Pinpoint the cell where the given text exists, returning its (X, Y) midpoint coordinate. 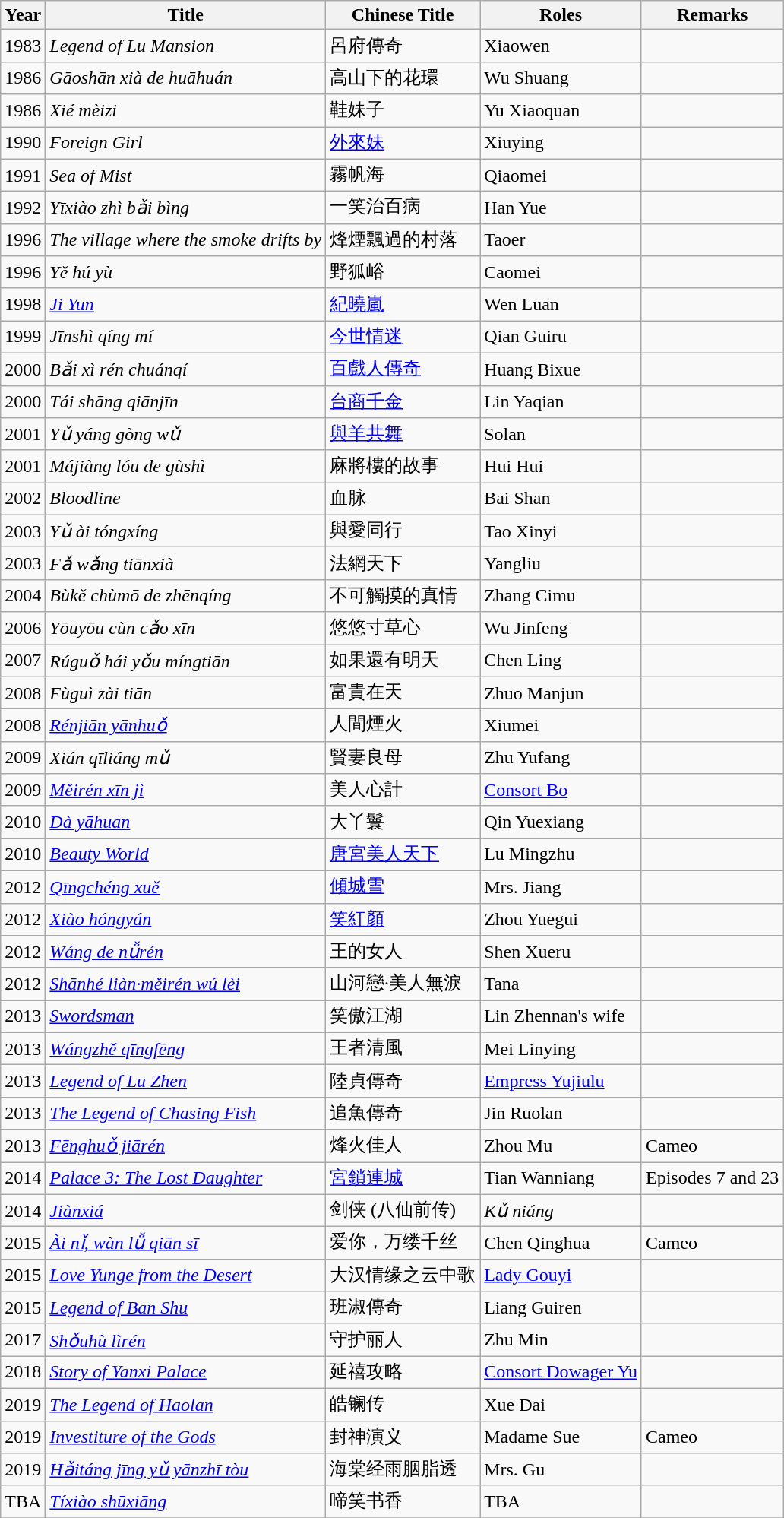
1990 (23, 143)
Xiumei (561, 725)
Fùguì zài tiān (185, 693)
笑傲江湖 (403, 1017)
Xiào hóngyán (185, 920)
海棠经雨胭脂透 (403, 1470)
Qiaomei (561, 175)
Xue Dai (561, 1405)
2002 (23, 499)
如果還有明天 (403, 661)
封神演义 (403, 1437)
Zhang Cimu (561, 596)
百戲人傳奇 (403, 369)
Han Yue (561, 208)
The Legend of Haolan (185, 1405)
Caomei (561, 272)
Bùkě chùmō de zhēnqíng (185, 596)
霧帆海 (403, 175)
1998 (23, 304)
陸貞傳奇 (403, 1081)
Rúguǒ hái yǒu míngtiān (185, 661)
呂府傳奇 (403, 46)
Legend of Ban Shu (185, 1307)
台商千金 (403, 401)
剑侠 (八仙前传) (403, 1210)
Foreign Girl (185, 143)
Legend of Lu Zhen (185, 1081)
Bai Shan (561, 499)
Wu Shuang (561, 78)
Qīngchéng xuě (185, 886)
Fēnghuǒ jiārén (185, 1146)
Mrs. Gu (561, 1470)
Title (185, 15)
Liang Guiren (561, 1307)
1991 (23, 175)
Zhou Mu (561, 1146)
Yangliu (561, 564)
血脉 (403, 499)
Yě hú yù (185, 272)
鞋妹子 (403, 111)
Hui Hui (561, 467)
啼笑书香 (403, 1502)
唐宮美人天下 (403, 854)
Fǎ wǎng tiānxià (185, 564)
高山下的花環 (403, 78)
Xián qīliáng mǔ (185, 757)
Episodes 7 and 23 (712, 1178)
Roles (561, 15)
Qin Yuexiang (561, 822)
Yǔ ài tóngxíng (185, 531)
Jīnshì qíng mí (185, 338)
烽煙飄過的村落 (403, 240)
Yǔ yáng gòng wǔ (185, 435)
山河戀·美人無淚 (403, 984)
Lin Zhennan's wife (561, 1017)
Palace 3: The Lost Daughter (185, 1178)
延禧攻略 (403, 1373)
Yīxiào zhì bǎi bìng (185, 208)
Wángzhě qīngfēng (185, 1049)
Lin Yaqian (561, 401)
Rénjiān yānhuǒ (185, 725)
烽火佳人 (403, 1146)
Zhu Yufang (561, 757)
皓镧传 (403, 1405)
Ji Yun (185, 304)
Májiàng lóu de gùshì (185, 467)
法網天下 (403, 564)
Yōuyōu cùn cǎo xīn (185, 628)
Chen Ling (561, 661)
野狐峪 (403, 272)
Lu Mingzhu (561, 854)
2006 (23, 628)
Madame Sue (561, 1437)
1983 (23, 46)
2018 (23, 1373)
The Legend of Chasing Fish (185, 1113)
笑紅顏 (403, 920)
Tái shāng qiānjīn (185, 401)
班淑傳奇 (403, 1307)
The village where the smoke drifts by (185, 240)
Tian Wanniang (561, 1178)
Lady Gouyi (561, 1276)
大丫鬟 (403, 822)
傾城雪 (403, 886)
Empress Yujiulu (561, 1081)
Shen Xueru (561, 952)
1992 (23, 208)
1999 (23, 338)
人間煙火 (403, 725)
Remarks (712, 15)
Dà yāhuan (185, 822)
爱你，万缕千丝 (403, 1244)
Ài nǐ, wàn lǚ qiān sī (185, 1244)
Kǔ niáng (561, 1210)
Beauty World (185, 854)
Mei Linying (561, 1049)
Tana (561, 984)
王者清風 (403, 1049)
Chinese Title (403, 15)
Legend of Lu Mansion (185, 46)
Wu Jinfeng (561, 628)
麻將樓的故事 (403, 467)
一笑治百病 (403, 208)
Year (23, 15)
紀曉嵐 (403, 304)
賢妻良母 (403, 757)
2017 (23, 1339)
Xié mèizi (185, 111)
Story of Yanxi Palace (185, 1373)
宮鎖連城 (403, 1178)
與羊共舞 (403, 435)
Qian Guiru (561, 338)
Shānhé liàn·měirén wú lèi (185, 984)
追魚傳奇 (403, 1113)
Zhuo Manjun (561, 693)
Měirén xīn jì (185, 791)
Hǎitáng jīng yǔ yānzhī tòu (185, 1470)
Huang Bixue (561, 369)
不可觸摸的真情 (403, 596)
Gāoshān xià de huāhuán (185, 78)
Jin Ruolan (561, 1113)
今世情迷 (403, 338)
外來妹 (403, 143)
Zhu Min (561, 1339)
Bǎi xì rén chuánqí (185, 369)
Solan (561, 435)
Wáng de nǚrén (185, 952)
Yu Xiaoquan (561, 111)
2004 (23, 596)
Wen Luan (561, 304)
與愛同行 (403, 531)
王的女人 (403, 952)
Love Yunge from the Desert (185, 1276)
守护丽人 (403, 1339)
Sea of Mist (185, 175)
Bloodline (185, 499)
富貴在天 (403, 693)
Tíxiào shūxiāng (185, 1502)
Zhou Yuegui (561, 920)
Chen Qinghua (561, 1244)
Consort Dowager Yu (561, 1373)
大汉情缘之云中歌 (403, 1276)
Taoer (561, 240)
Mrs. Jiang (561, 886)
Jiànxiá (185, 1210)
2007 (23, 661)
Tao Xinyi (561, 531)
Shǒuhù lìrén (185, 1339)
Xiuying (561, 143)
Xiaowen (561, 46)
美人心計 (403, 791)
Consort Bo (561, 791)
悠悠寸草心 (403, 628)
Investiture of the Gods (185, 1437)
Swordsman (185, 1017)
